Output the [x, y] coordinate of the center of the cell containing the given text.  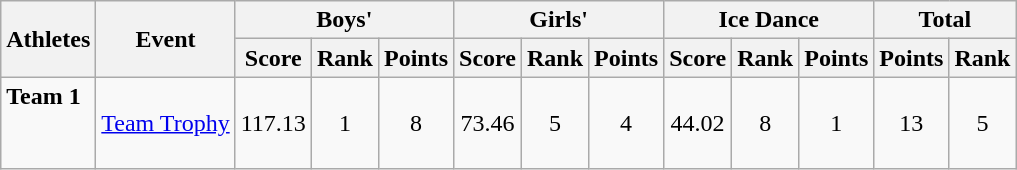
Boys' [344, 20]
Girls' [559, 20]
Athletes [48, 39]
Team Trophy [166, 123]
44.02 [698, 123]
Ice Dance [769, 20]
13 [912, 123]
Team 1 [48, 123]
Total [945, 20]
73.46 [488, 123]
4 [626, 123]
117.13 [273, 123]
Event [166, 39]
